Find where the given text appears and provide that cell's center as (x, y) coordinate. 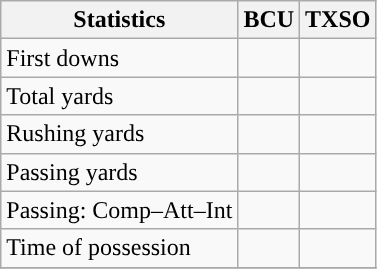
Statistics (120, 20)
Passing yards (120, 172)
Rushing yards (120, 134)
Time of possession (120, 248)
TXSO (338, 20)
Passing: Comp–Att–Int (120, 210)
BCU (269, 20)
Total yards (120, 96)
First downs (120, 58)
